Determine the [X, Y] coordinate at the center of the cell enclosing the given text.  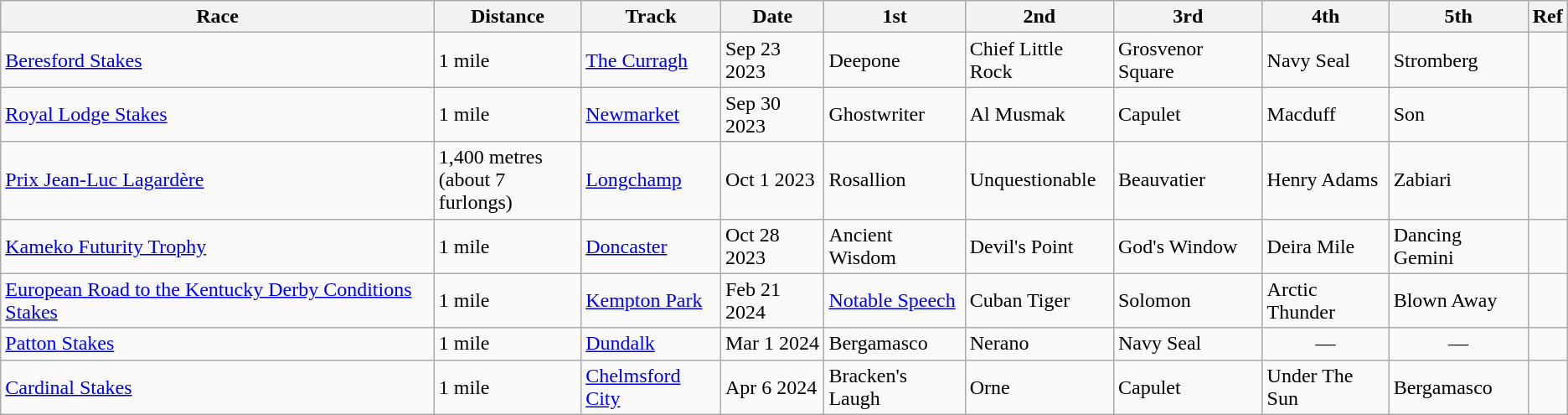
Bracken's Laugh [895, 387]
Rosallion [895, 180]
Ancient Wisdom [895, 246]
Date [772, 17]
Dundalk [652, 344]
1st [895, 17]
Blown Away [1458, 300]
Arctic Thunder [1325, 300]
Cardinal Stakes [218, 387]
Chelmsford City [652, 387]
Sep 23 2023 [772, 60]
Cuban Tiger [1039, 300]
European Road to the Kentucky Derby Conditions Stakes [218, 300]
Chief Little Rock [1039, 60]
Grosvenor Square [1188, 60]
Oct 28 2023 [772, 246]
Apr 6 2024 [772, 387]
Track [652, 17]
Patton Stakes [218, 344]
Henry Adams [1325, 180]
Al Musmak [1039, 114]
Oct 1 2023 [772, 180]
Mar 1 2024 [772, 344]
Notable Speech [895, 300]
Stromberg [1458, 60]
Dancing Gemini [1458, 246]
5th [1458, 17]
Deira Mile [1325, 246]
Distance [508, 17]
Newmarket [652, 114]
Royal Lodge Stakes [218, 114]
Ref [1548, 17]
Ghostwriter [895, 114]
3rd [1188, 17]
Longchamp [652, 180]
Son [1458, 114]
Zabiari [1458, 180]
Devil's Point [1039, 246]
Kameko Futurity Trophy [218, 246]
God's Window [1188, 246]
Solomon [1188, 300]
Nerano [1039, 344]
Feb 21 2024 [772, 300]
Race [218, 17]
Unquestionable [1039, 180]
2nd [1039, 17]
Sep 30 2023 [772, 114]
Under The Sun [1325, 387]
1,400 metres(about 7 furlongs) [508, 180]
Deepone [895, 60]
Beresford Stakes [218, 60]
Orne [1039, 387]
Macduff [1325, 114]
Kempton Park [652, 300]
Prix Jean-Luc Lagardère [218, 180]
The Curragh [652, 60]
Beauvatier [1188, 180]
4th [1325, 17]
Doncaster [652, 246]
